Locate the cell with the specified text and output its [X, Y] center coordinate. 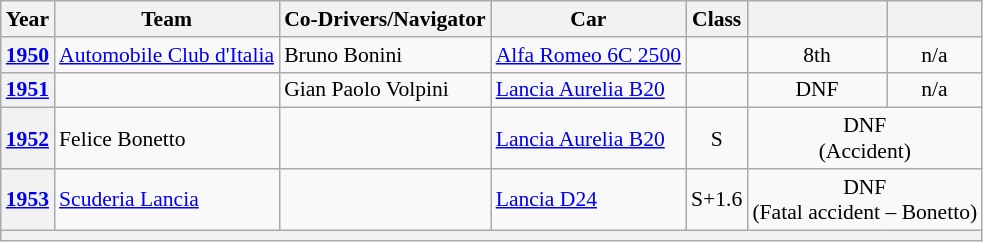
DNF(Accident) [864, 138]
Scuderia Lancia [166, 200]
S+1.6 [716, 200]
S [716, 138]
1953 [28, 200]
Felice Bonetto [166, 138]
8th [816, 55]
Alfa Romeo 6C 2500 [588, 55]
DNF [816, 90]
1951 [28, 90]
Year [28, 19]
Gian Paolo Volpini [385, 90]
Automobile Club d'Italia [166, 55]
Bruno Bonini [385, 55]
Lancia D24 [588, 200]
DNF(Fatal accident – Bonetto) [864, 200]
Co-Drivers/Navigator [385, 19]
1950 [28, 55]
Class [716, 19]
1952 [28, 138]
Team [166, 19]
Car [588, 19]
